Return the (x, y) coordinate for the center point of the cell that contains the specified text.  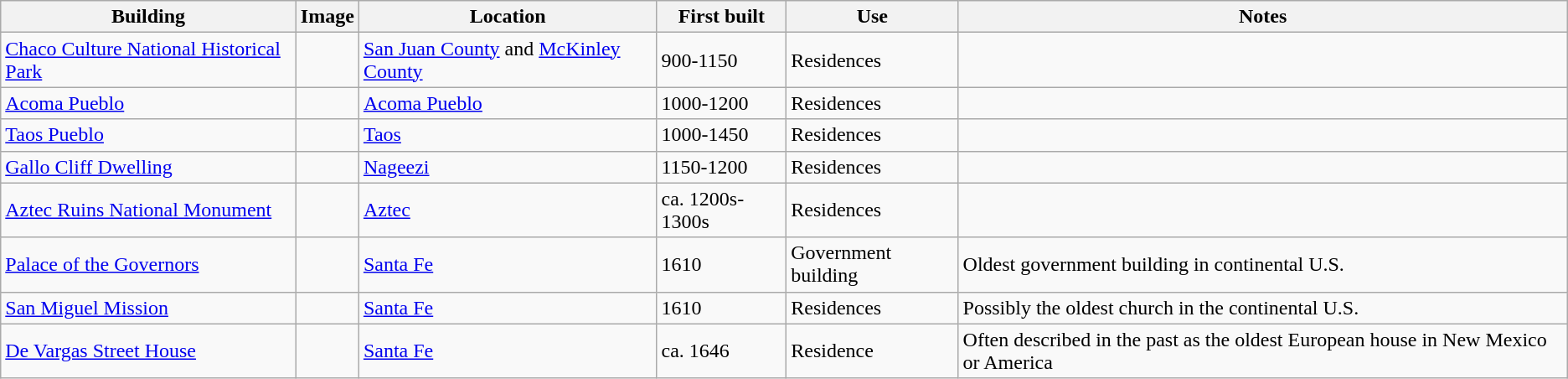
Often described in the past as the oldest European house in New Mexico or America (1263, 350)
Residence (873, 350)
900-1150 (722, 60)
De Vargas Street House (149, 350)
Palace of the Governors (149, 265)
Aztec Ruins National Monument (149, 210)
San Juan County and McKinley County (508, 60)
Possibly the oldest church in the continental U.S. (1263, 308)
San Miguel Mission (149, 308)
First built (722, 17)
1000-1200 (722, 103)
Building (149, 17)
Taos (508, 135)
Gallo Cliff Dwelling (149, 167)
Notes (1263, 17)
Government building (873, 265)
Aztec (508, 210)
Location (508, 17)
ca. 1646 (722, 350)
Chaco Culture National Historical Park (149, 60)
1150-1200 (722, 167)
Taos Pueblo (149, 135)
Oldest government building in continental U.S. (1263, 265)
Nageezi (508, 167)
1000-1450 (722, 135)
Image (327, 17)
ca. 1200s-1300s (722, 210)
Use (873, 17)
